Extract the (x, y) coordinate from the center of the cell holding the provided text.  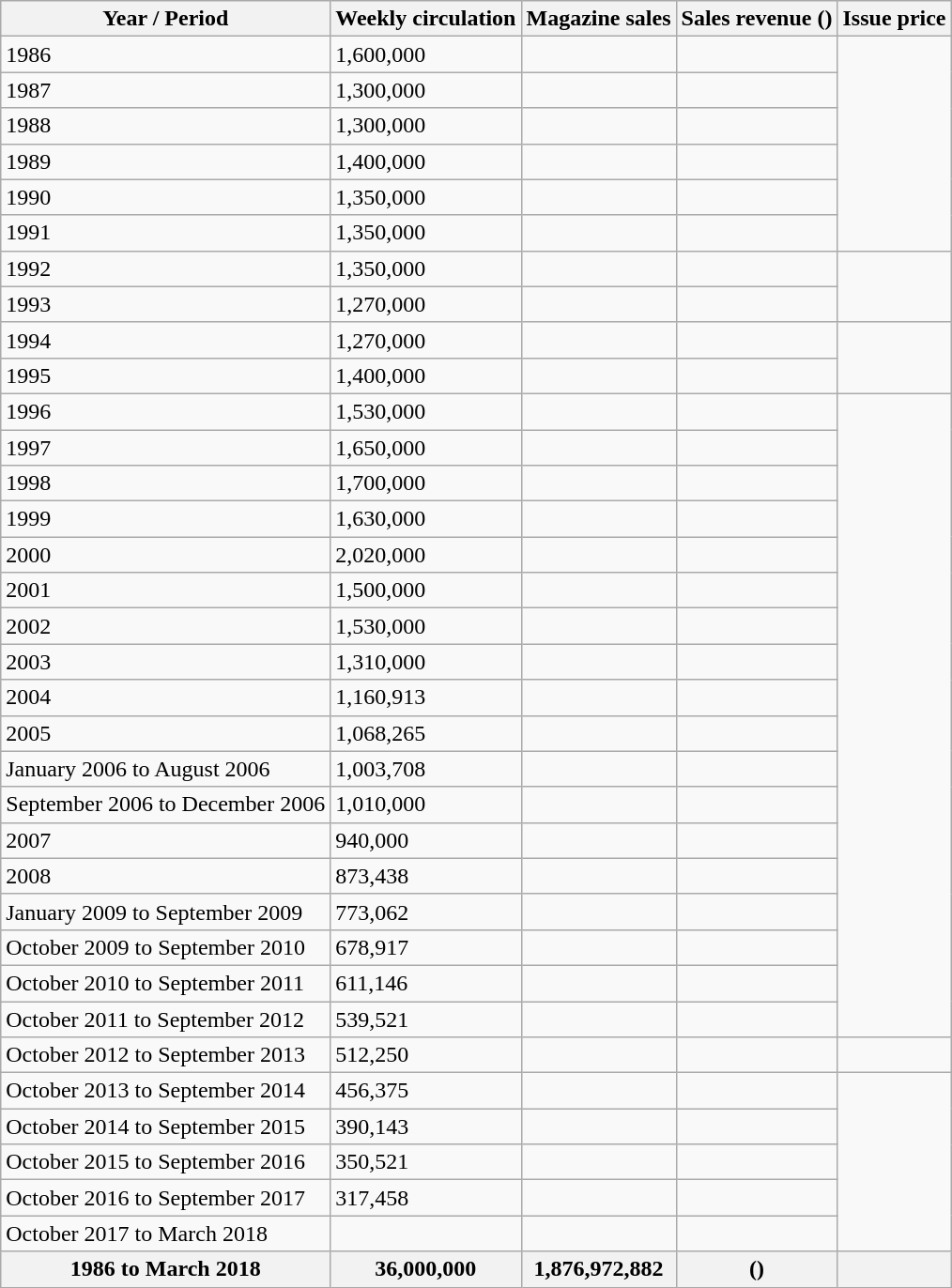
2001 (165, 590)
October 2014 to September 2015 (165, 1127)
October 2009 to September 2010 (165, 947)
2008 (165, 876)
October 2010 to September 2011 (165, 983)
940,000 (426, 840)
1989 (165, 161)
October 2011 to September 2012 (165, 1019)
1987 (165, 90)
1994 (165, 340)
Sales revenue () (757, 19)
October 2012 to September 2013 (165, 1055)
1993 (165, 304)
1,010,000 (426, 805)
1,876,972,882 (599, 1269)
539,521 (426, 1019)
2000 (165, 555)
() (757, 1269)
2003 (165, 662)
2,020,000 (426, 555)
2004 (165, 698)
October 2016 to September 2017 (165, 1198)
317,458 (426, 1198)
456,375 (426, 1091)
1986 to March 2018 (165, 1269)
1,600,000 (426, 54)
873,438 (426, 876)
1990 (165, 197)
1988 (165, 126)
512,250 (426, 1055)
1995 (165, 376)
1,630,000 (426, 519)
2005 (165, 733)
October 2015 to September 2016 (165, 1162)
January 2009 to September 2009 (165, 912)
Magazine sales (599, 19)
2002 (165, 626)
1,500,000 (426, 590)
1986 (165, 54)
1,160,913 (426, 698)
1,003,708 (426, 769)
1,068,265 (426, 733)
September 2006 to December 2006 (165, 805)
January 2006 to August 2006 (165, 769)
773,062 (426, 912)
Weekly circulation (426, 19)
1998 (165, 483)
2007 (165, 840)
Issue price (894, 19)
1997 (165, 448)
1992 (165, 268)
October 2013 to September 2014 (165, 1091)
October 2017 to March 2018 (165, 1234)
1,650,000 (426, 448)
1999 (165, 519)
1,310,000 (426, 662)
1991 (165, 233)
1,700,000 (426, 483)
Year / Period (165, 19)
390,143 (426, 1127)
678,917 (426, 947)
611,146 (426, 983)
350,521 (426, 1162)
1996 (165, 411)
36,000,000 (426, 1269)
